From the cell containing the given text, extract its center point as (x, y) coordinate. 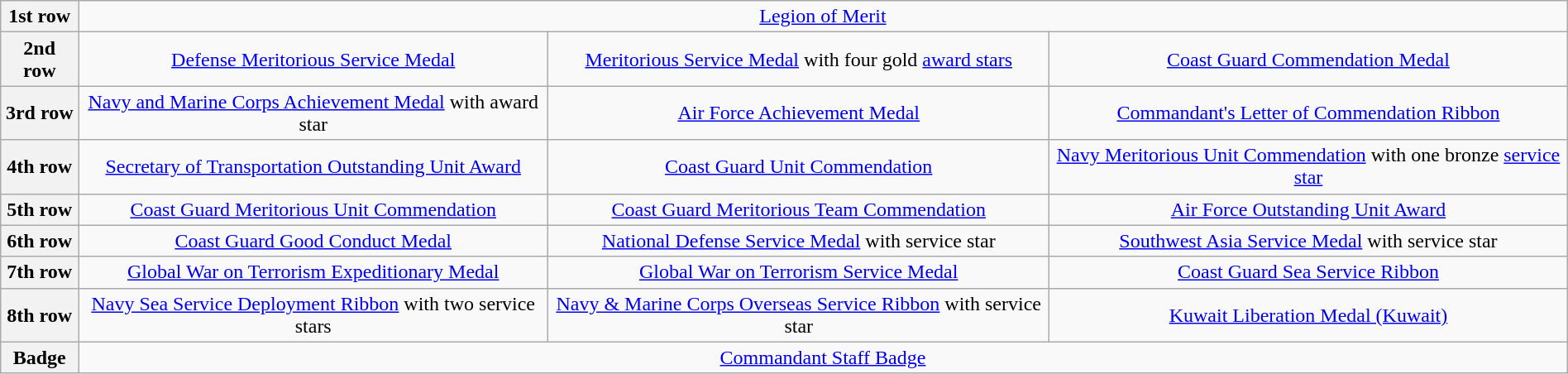
3rd row (40, 113)
1st row (40, 17)
Defense Meritorious Service Medal (313, 60)
6th row (40, 241)
Air Force Achievement Medal (799, 113)
Coast Guard Good Conduct Medal (313, 241)
7th row (40, 272)
8th row (40, 314)
Global War on Terrorism Service Medal (799, 272)
Navy Meritorious Unit Commendation with one bronze service star (1308, 167)
Coast Guard Commendation Medal (1308, 60)
Coast Guard Sea Service Ribbon (1308, 272)
Secretary of Transportation Outstanding Unit Award (313, 167)
Navy & Marine Corps Overseas Service Ribbon with service star (799, 314)
Commandant Staff Badge (824, 357)
2nd row (40, 60)
Badge (40, 357)
Air Force Outstanding Unit Award (1308, 209)
Navy Sea Service Deployment Ribbon with two service stars (313, 314)
Coast Guard Meritorious Team Commendation (799, 209)
Global War on Terrorism Expeditionary Medal (313, 272)
Coast Guard Meritorious Unit Commendation (313, 209)
5th row (40, 209)
Southwest Asia Service Medal with service star (1308, 241)
Navy and Marine Corps Achievement Medal with award star (313, 113)
Commandant's Letter of Commendation Ribbon (1308, 113)
4th row (40, 167)
Kuwait Liberation Medal (Kuwait) (1308, 314)
Legion of Merit (824, 17)
National Defense Service Medal with service star (799, 241)
Meritorious Service Medal with four gold award stars (799, 60)
Coast Guard Unit Commendation (799, 167)
